Find where the given text appears and provide that cell's center as (x, y) coordinate. 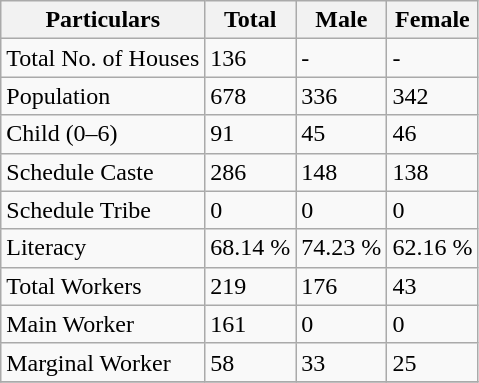
Female (432, 20)
336 (342, 96)
Total (250, 20)
138 (432, 172)
74.23 % (342, 248)
Child (0–6) (103, 134)
58 (250, 362)
25 (432, 362)
219 (250, 286)
Schedule Tribe (103, 210)
286 (250, 172)
43 (432, 286)
148 (342, 172)
342 (432, 96)
Total No. of Houses (103, 58)
678 (250, 96)
176 (342, 286)
Schedule Caste (103, 172)
136 (250, 58)
33 (342, 362)
Male (342, 20)
Particulars (103, 20)
Total Workers (103, 286)
45 (342, 134)
Main Worker (103, 324)
46 (432, 134)
68.14 % (250, 248)
161 (250, 324)
Literacy (103, 248)
91 (250, 134)
Marginal Worker (103, 362)
62.16 % (432, 248)
Population (103, 96)
